Identify which cell holds the provided text, then report its [X, Y] central coordinate. 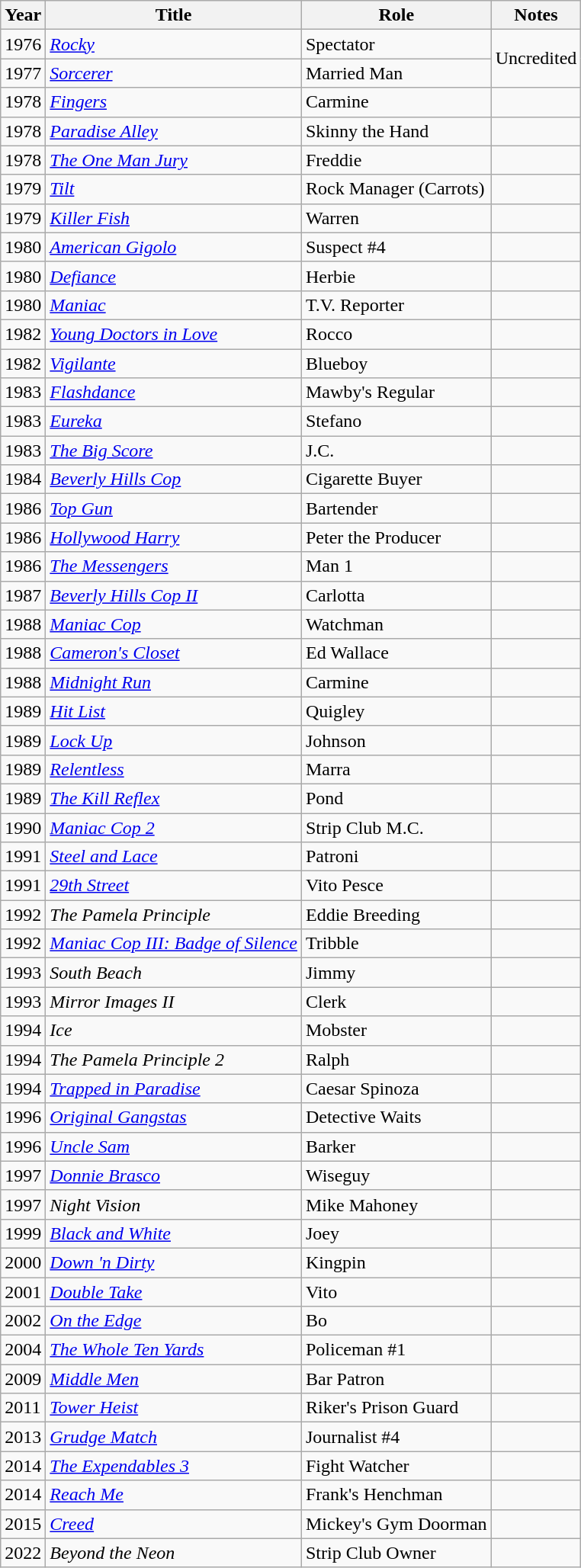
2009 [23, 1379]
Tilt [174, 189]
2013 [23, 1437]
Patroni [396, 857]
Barker [396, 1146]
Maniac Cop III: Badge of Silence [174, 944]
Grudge Match [174, 1437]
Killer Fish [174, 218]
2001 [23, 1292]
Rocco [396, 334]
Bar Patron [396, 1379]
Policeman #1 [396, 1350]
Maniac [174, 305]
2015 [23, 1524]
Lock Up [174, 740]
Jimmy [396, 973]
Quigley [396, 711]
Journalist #4 [396, 1437]
Herbie [396, 276]
Vigilante [174, 364]
1984 [23, 479]
Kingpin [396, 1262]
1977 [23, 73]
Vito Pesce [396, 886]
Hit List [174, 711]
Middle Men [174, 1379]
Man 1 [396, 566]
Strip Club Owner [396, 1553]
Defiance [174, 276]
Beverly Hills Cop [174, 479]
Warren [396, 218]
Mawby's Regular [396, 393]
Suspect #4 [396, 247]
Title [174, 15]
Mike Mahoney [396, 1204]
Mobster [396, 1031]
Rocky [174, 44]
American Gigolo [174, 247]
Wiseguy [396, 1175]
Fingers [174, 102]
Pond [396, 798]
Caesar Spinoza [396, 1089]
Night Vision [174, 1204]
Joey [396, 1233]
Double Take [174, 1292]
Hollywood Harry [174, 537]
Uncredited [536, 59]
2011 [23, 1408]
The Big Score [174, 451]
29th Street [174, 886]
1999 [23, 1233]
1976 [23, 44]
Johnson [396, 740]
Young Doctors in Love [174, 334]
Eureka [174, 422]
Strip Club M.C. [396, 827]
Ed Wallace [396, 653]
Riker's Prison Guard [396, 1408]
Original Gangstas [174, 1117]
Reach Me [174, 1495]
The Pamela Principle [174, 915]
Fight Watcher [396, 1466]
The Expendables 3 [174, 1466]
Role [396, 15]
Clerk [396, 1002]
Carlotta [396, 595]
Mirror Images II [174, 1002]
Creed [174, 1524]
Cameron's Closet [174, 653]
On the Edge [174, 1321]
Rock Manager (Carrots) [396, 189]
2000 [23, 1262]
The Pamela Principle 2 [174, 1060]
Notes [536, 15]
Stefano [396, 422]
Maniac Cop [174, 624]
Cigarette Buyer [396, 479]
Year [23, 15]
Detective Waits [396, 1117]
Marra [396, 769]
Relentless [174, 769]
Tribble [396, 944]
Uncle Sam [174, 1146]
The Messengers [174, 566]
Bartender [396, 508]
1990 [23, 827]
Spectator [396, 44]
The Kill Reflex [174, 798]
2004 [23, 1350]
Freddie [396, 160]
Frank's Henchman [396, 1495]
Trapped in Paradise [174, 1089]
Flashdance [174, 393]
Tower Heist [174, 1408]
Ralph [396, 1060]
Skinny the Hand [396, 131]
J.C. [396, 451]
Mickey's Gym Doorman [396, 1524]
The One Man Jury [174, 160]
T.V. Reporter [396, 305]
Steel and Lace [174, 857]
Bo [396, 1321]
Beyond the Neon [174, 1553]
Vito [396, 1292]
Blueboy [396, 364]
Married Man [396, 73]
Paradise Alley [174, 131]
South Beach [174, 973]
Down 'n Dirty [174, 1262]
Beverly Hills Cop II [174, 595]
2022 [23, 1553]
Eddie Breeding [396, 915]
Watchman [396, 624]
Sorcerer [174, 73]
Ice [174, 1031]
Donnie Brasco [174, 1175]
Black and White [174, 1233]
1987 [23, 595]
2002 [23, 1321]
The Whole Ten Yards [174, 1350]
Midnight Run [174, 682]
Top Gun [174, 508]
Maniac Cop 2 [174, 827]
Peter the Producer [396, 537]
